Return the [X, Y] coordinate for the center point of the cell that contains the specified text.  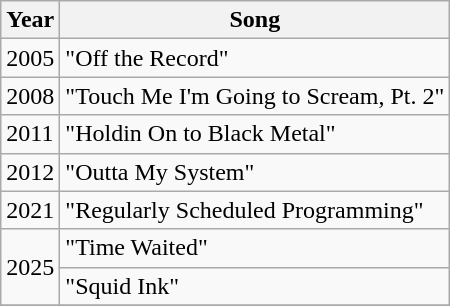
2012 [30, 172]
"Time Waited" [255, 248]
2005 [30, 58]
"Holdin On to Black Metal" [255, 134]
"Regularly Scheduled Programming" [255, 210]
"Outta My System" [255, 172]
"Squid Ink" [255, 286]
2011 [30, 134]
Year [30, 20]
Song [255, 20]
2008 [30, 96]
2025 [30, 267]
2021 [30, 210]
"Touch Me I'm Going to Scream, Pt. 2" [255, 96]
"Off the Record" [255, 58]
